Locate the cell with the specified text and output its (x, y) center coordinate. 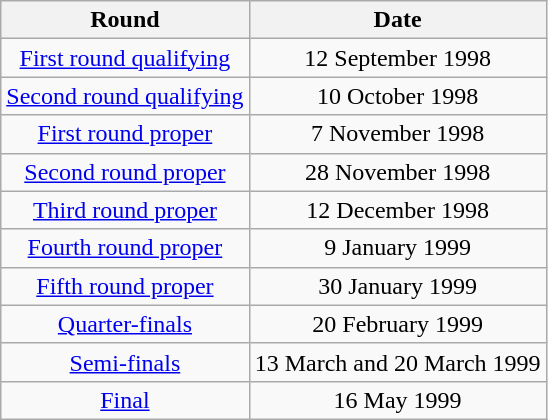
Final (125, 400)
20 February 1999 (398, 324)
First round qualifying (125, 58)
Quarter-finals (125, 324)
10 October 1998 (398, 96)
Semi-finals (125, 362)
Fourth round proper (125, 248)
Third round proper (125, 210)
Round (125, 20)
12 December 1998 (398, 210)
Second round qualifying (125, 96)
7 November 1998 (398, 134)
Fifth round proper (125, 286)
9 January 1999 (398, 248)
First round proper (125, 134)
Date (398, 20)
13 March and 20 March 1999 (398, 362)
16 May 1999 (398, 400)
30 January 1999 (398, 286)
12 September 1998 (398, 58)
28 November 1998 (398, 172)
Second round proper (125, 172)
